Locate the cell with the specified text and output its [X, Y] center coordinate. 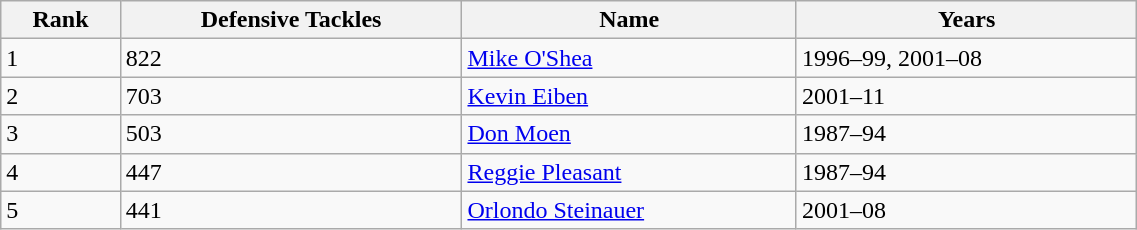
441 [291, 210]
Don Moen [629, 134]
703 [291, 96]
5 [61, 210]
Mike O'Shea [629, 58]
Name [629, 20]
2001–11 [966, 96]
822 [291, 58]
Orlondo Steinauer [629, 210]
503 [291, 134]
Reggie Pleasant [629, 172]
4 [61, 172]
1 [61, 58]
Years [966, 20]
3 [61, 134]
Kevin Eiben [629, 96]
Rank [61, 20]
447 [291, 172]
2 [61, 96]
1996–99, 2001–08 [966, 58]
Defensive Tackles [291, 20]
2001–08 [966, 210]
